Identify which cell holds the provided text, then report its [X, Y] central coordinate. 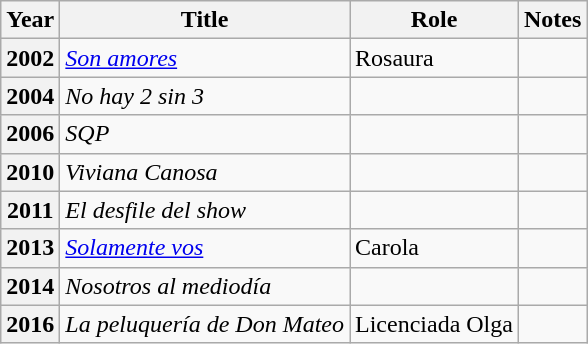
Viviana Canosa [205, 172]
Nosotros al mediodía [205, 286]
Role [434, 20]
2002 [30, 58]
No hay 2 sin 3 [205, 96]
Son amores [205, 58]
Rosaura [434, 58]
2011 [30, 210]
La peluquería de Don Mateo [205, 324]
2010 [30, 172]
El desfile del show [205, 210]
2004 [30, 96]
Carola [434, 248]
Year [30, 20]
SQP [205, 134]
Licenciada Olga [434, 324]
2006 [30, 134]
2016 [30, 324]
2014 [30, 286]
2013 [30, 248]
Notes [552, 20]
Title [205, 20]
Solamente vos [205, 248]
